Search for the cell housing the specified text and yield its [x, y] center coordinate. 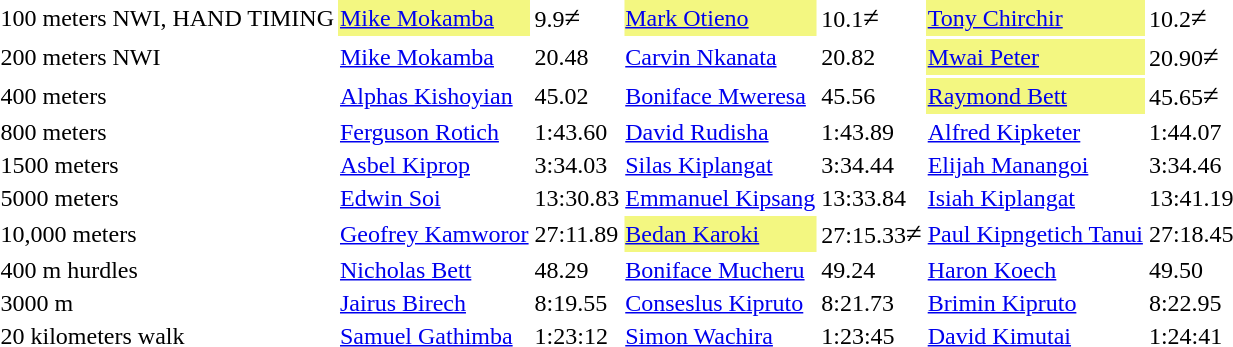
10.1≠ [872, 18]
Carvin Nkanata [720, 57]
8:21.73 [872, 303]
9.9≠ [577, 18]
Silas Kiplangat [720, 165]
Geofrey Kamworor [434, 234]
Emmanuel Kipsang [720, 198]
8:19.55 [577, 303]
Ferguson Rotich [434, 132]
Jairus Birech [434, 303]
45.56 [872, 96]
20.48 [577, 57]
13:33.84 [872, 198]
49.24 [872, 270]
Haron Koech [1035, 270]
13:30.83 [577, 198]
27:11.89 [577, 234]
Alphas Kishoyian [434, 96]
Boniface Mucheru [720, 270]
Mark Otieno [720, 18]
Paul Kipngetich Tanui [1035, 234]
David Rudisha [720, 132]
Tony Chirchir [1035, 18]
Conseslus Kipruto [720, 303]
Boniface Mweresa [720, 96]
48.29 [577, 270]
Raymond Bett [1035, 96]
1:43.60 [577, 132]
Bedan Karoki [720, 234]
3:34.03 [577, 165]
20.82 [872, 57]
Edwin Soi [434, 198]
3:34.44 [872, 165]
27:15.33≠ [872, 234]
Isiah Kiplangat [1035, 198]
Elijah Manangoi [1035, 165]
1:43.89 [872, 132]
Mwai Peter [1035, 57]
Nicholas Bett [434, 270]
Alfred Kipketer [1035, 132]
45.02 [577, 96]
Brimin Kipruto [1035, 303]
Asbel Kiprop [434, 165]
